Search for the cell housing the specified text and yield its [X, Y] center coordinate. 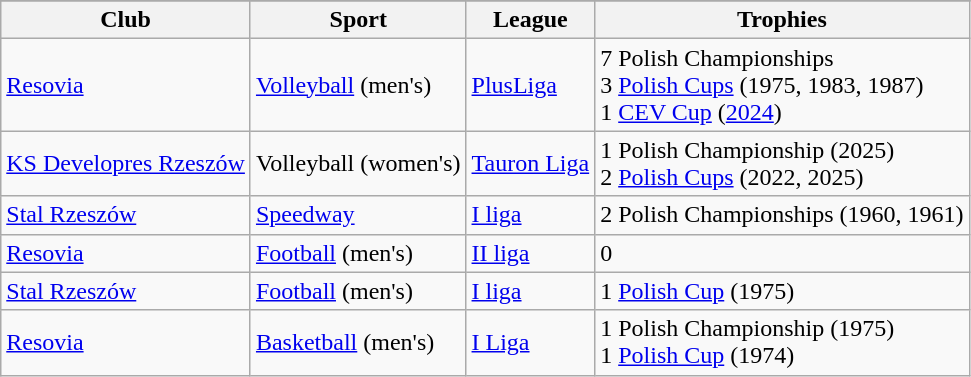
I Liga [530, 342]
1 Polish Championship (2025)2 Polish Cups (2022, 2025) [782, 164]
1 Polish Cup (1975) [782, 291]
Volleyball (women's) [358, 164]
Volleyball (men's) [358, 85]
Speedway [358, 215]
7 Polish Championships3 Polish Cups (1975, 1983, 1987)1 CEV Cup (2024) [782, 85]
KS Developres Rzeszów [126, 164]
1 Polish Championship (1975)1 Polish Cup (1974) [782, 342]
0 [782, 253]
Club [126, 20]
2 Polish Championships (1960, 1961) [782, 215]
Tauron Liga [530, 164]
II liga [530, 253]
PlusLiga [530, 85]
League [530, 20]
Basketball (men's) [358, 342]
Sport [358, 20]
Trophies [782, 20]
